Output the [x, y] coordinate of the center of the cell containing the given text.  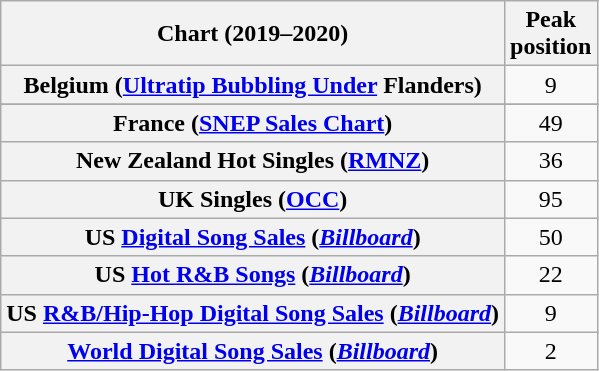
2 [551, 351]
US Digital Song Sales (Billboard) [253, 237]
France (SNEP Sales Chart) [253, 123]
49 [551, 123]
Belgium (Ultratip Bubbling Under Flanders) [253, 85]
US Hot R&B Songs (Billboard) [253, 275]
50 [551, 237]
Peakposition [551, 34]
New Zealand Hot Singles (RMNZ) [253, 161]
36 [551, 161]
US R&B/Hip-Hop Digital Song Sales (Billboard) [253, 313]
UK Singles (OCC) [253, 199]
World Digital Song Sales (Billboard) [253, 351]
95 [551, 199]
Chart (2019–2020) [253, 34]
22 [551, 275]
